Provide the [X, Y] coordinate of the cell's center where the given text is located.  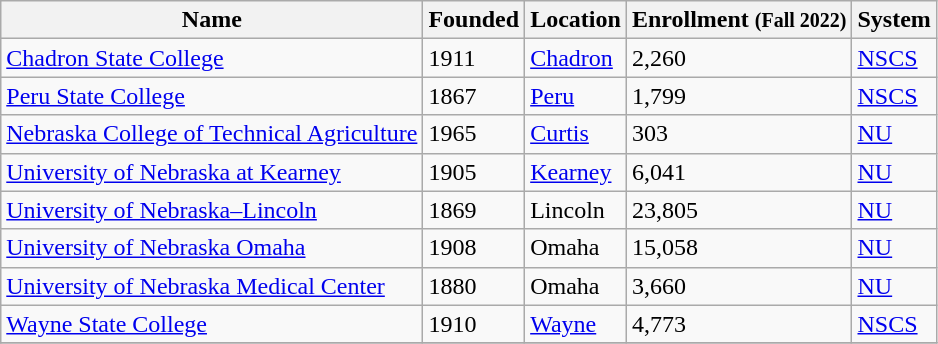
1910 [474, 324]
1867 [474, 96]
1880 [474, 286]
303 [739, 134]
Chadron [576, 58]
23,805 [739, 210]
Kearney [576, 172]
Nebraska College of Technical Agriculture [212, 134]
Wayne [576, 324]
Location [576, 20]
System [894, 20]
3,660 [739, 286]
University of Nebraska at Kearney [212, 172]
1,799 [739, 96]
2,260 [739, 58]
Founded [474, 20]
4,773 [739, 324]
Peru [576, 96]
Peru State College [212, 96]
1905 [474, 172]
Name [212, 20]
1908 [474, 248]
University of Nebraska Omaha [212, 248]
Wayne State College [212, 324]
1911 [474, 58]
Curtis [576, 134]
University of Nebraska Medical Center [212, 286]
University of Nebraska–Lincoln [212, 210]
1869 [474, 210]
1965 [474, 134]
Enrollment (Fall 2022) [739, 20]
6,041 [739, 172]
Chadron State College [212, 58]
Lincoln [576, 210]
15,058 [739, 248]
